From the cell containing the given text, extract its center point as [X, Y] coordinate. 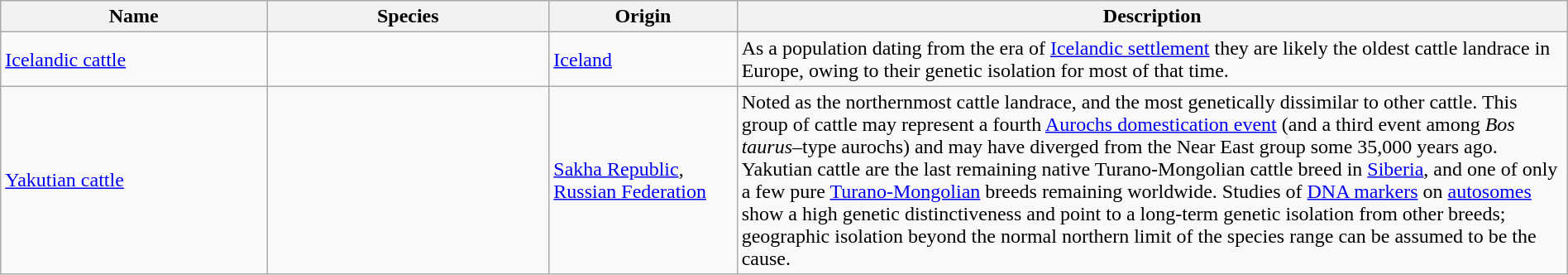
Sakha Republic, Russian Federation [643, 181]
Description [1152, 17]
Iceland [643, 60]
Origin [643, 17]
Yakutian cattle [134, 181]
Name [134, 17]
Species [409, 17]
Icelandic cattle [134, 60]
